Find where the given text appears and provide that cell's center as (X, Y) coordinate. 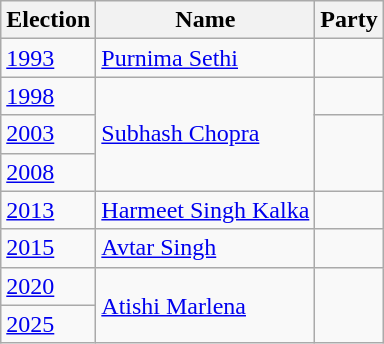
Election (48, 20)
Party (349, 20)
Purnima Sethi (206, 58)
Avtar Singh (206, 248)
2025 (48, 324)
1993 (48, 58)
2020 (48, 286)
2015 (48, 248)
2013 (48, 210)
Subhash Chopra (206, 134)
Name (206, 20)
2003 (48, 134)
Atishi Marlena (206, 305)
1998 (48, 96)
2008 (48, 172)
Harmeet Singh Kalka (206, 210)
